Provide the [x, y] coordinate of the cell's center where the given text is located.  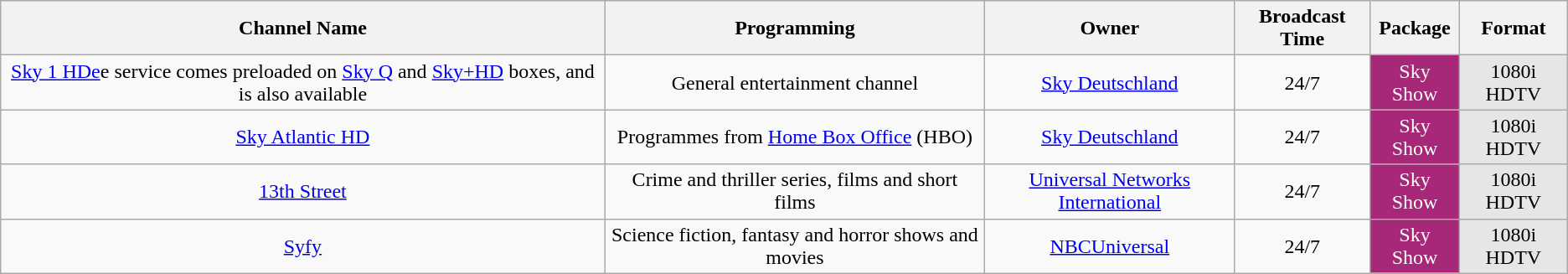
Programming [795, 28]
NBCUniversal [1110, 246]
Crime and thriller series, films and short films [795, 191]
Format [1513, 28]
Universal Networks International [1110, 191]
Owner [1110, 28]
Package [1416, 28]
13th Street [303, 191]
General entertainment channel [795, 82]
Science fiction, fantasy and horror shows and movies [795, 246]
Syfy [303, 246]
Broadcast Time [1302, 28]
Sky Atlantic HD [303, 137]
Channel Name [303, 28]
Sky 1 HDee service comes preloaded on Sky Q and Sky+HD boxes, and is also available [303, 82]
Programmes from Home Box Office (HBO) [795, 137]
